Output the [X, Y] coordinate of the center of the cell containing the given text.  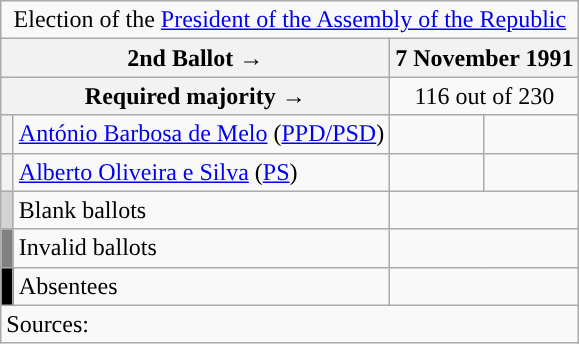
Alberto Oliveira e Silva (PS) [201, 172]
Absentees [201, 286]
Invalid ballots [201, 248]
Election of the President of the Assembly of the Republic [290, 20]
116 out of 230 [484, 96]
António Barbosa de Melo (PPD/PSD) [201, 134]
Blank ballots [201, 210]
2nd Ballot → [196, 58]
Required majority → [196, 96]
Sources: [290, 324]
7 November 1991 [484, 58]
